Determine the (x, y) coordinate at the center of the cell enclosing the given text.  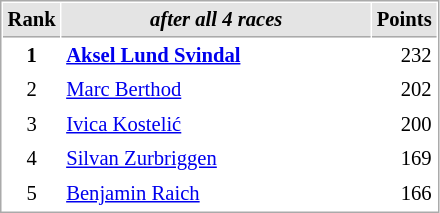
200 (404, 124)
Ivica Kostelić (216, 124)
after all 4 races (216, 20)
Benjamin Raich (216, 194)
2 (32, 90)
Rank (32, 20)
202 (404, 90)
4 (32, 158)
232 (404, 56)
Silvan Zurbriggen (216, 158)
1 (32, 56)
3 (32, 124)
Marc Berthod (216, 90)
Aksel Lund Svindal (216, 56)
5 (32, 194)
166 (404, 194)
169 (404, 158)
Points (404, 20)
